Pinpoint the cell where the given text exists, returning its (x, y) midpoint coordinate. 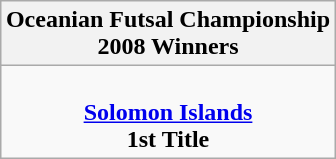
Oceanian Futsal Championship 2008 Winners (168, 34)
Solomon Islands1st Title (168, 112)
